For the text-containing cell, return its midpoint in (X, Y) coordinate format. 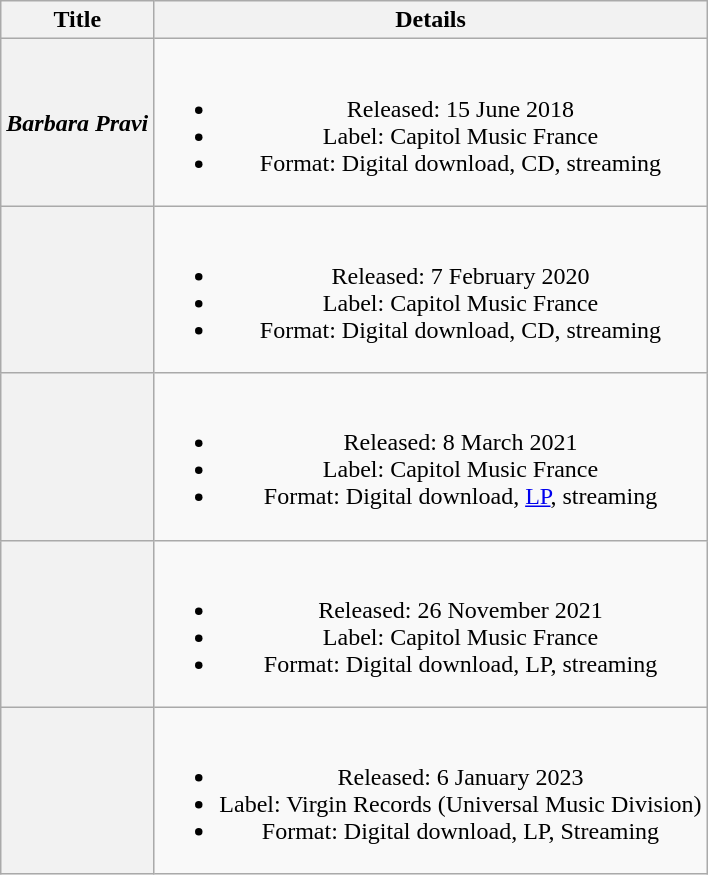
Released: 8 March 2021Label: Capitol Music FranceFormat: Digital download, LP, streaming (430, 456)
Barbara Pravi (78, 122)
Released: 15 June 2018Label: Capitol Music FranceFormat: Digital download, CD, streaming (430, 122)
Released: 26 November 2021Label: Capitol Music FranceFormat: Digital download, LP, streaming (430, 624)
Released: 6 January 2023Label: Virgin Records (Universal Music Division)Format: Digital download, LP, Streaming (430, 790)
Details (430, 20)
Released: 7 February 2020Label: Capitol Music FranceFormat: Digital download, CD, streaming (430, 290)
Title (78, 20)
